Return the (X, Y) coordinate for the center point of the cell that contains the specified text.  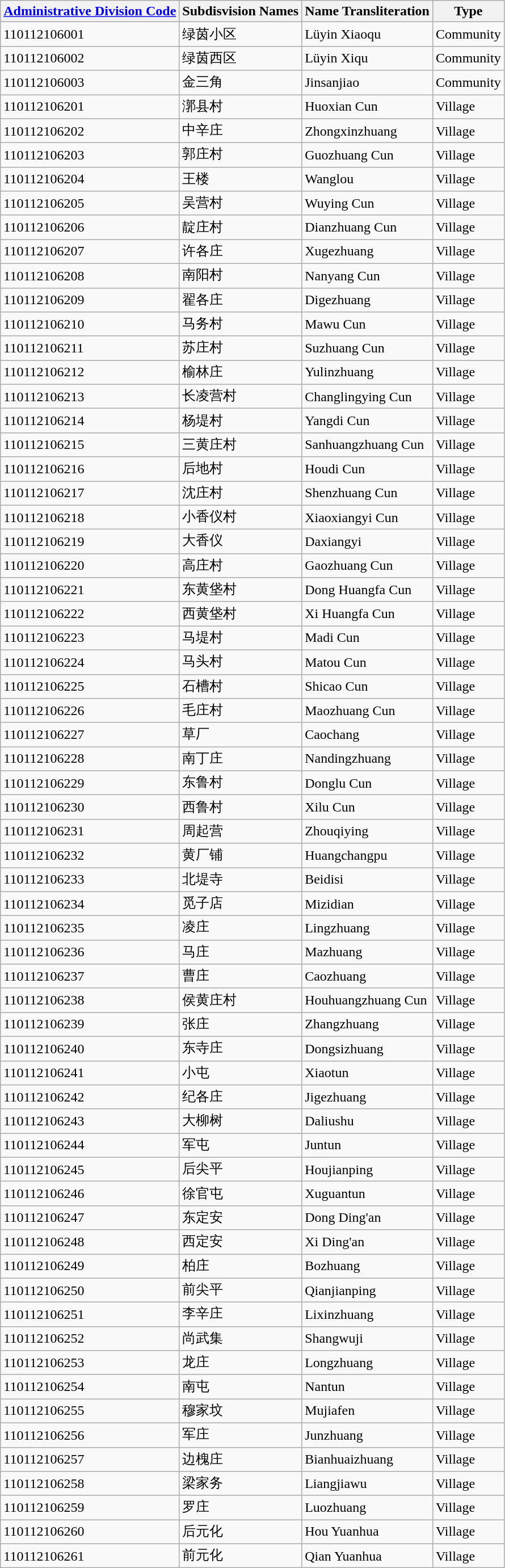
110112106223 (90, 638)
110112106215 (90, 445)
高庄村 (241, 565)
后元化 (241, 1532)
北堤寺 (241, 880)
Zhouqiying (368, 831)
榆林庄 (241, 372)
Xiaotun (368, 1073)
吴营村 (241, 203)
绿茵西区 (241, 58)
后地村 (241, 469)
Nandingzhuang (368, 759)
罗庄 (241, 1507)
黄厂铺 (241, 856)
Qian Yuanhua (368, 1556)
翟各庄 (241, 300)
Wuying Cun (368, 203)
110112106201 (90, 107)
110112106237 (90, 976)
Xuguantun (368, 1194)
110112106249 (90, 1267)
尚武集 (241, 1338)
Donglu Cun (368, 783)
Zhangzhuang (368, 1025)
梁家务 (241, 1483)
张庄 (241, 1025)
郭庄村 (241, 155)
Houhuangzhuang Cun (368, 1000)
Suzhuang Cun (368, 348)
侯黄庄村 (241, 1000)
金三角 (241, 83)
110112106236 (90, 952)
110112106247 (90, 1218)
110112106259 (90, 1507)
110112106251 (90, 1314)
马堤村 (241, 638)
110112106220 (90, 565)
Huoxian Cun (368, 107)
Hou Yuanhua (368, 1532)
110112106211 (90, 348)
杨堤村 (241, 421)
Dongsizhuang (368, 1049)
南丁庄 (241, 759)
南屯 (241, 1387)
Matou Cun (368, 662)
110112106254 (90, 1387)
草厂 (241, 734)
110112106246 (90, 1194)
110112106253 (90, 1363)
西黄垡村 (241, 614)
110112106222 (90, 614)
凌庄 (241, 928)
Jigezhuang (368, 1098)
王楼 (241, 179)
Gaozhuang Cun (368, 565)
110112106205 (90, 203)
周起营 (241, 831)
Dong Ding'an (368, 1218)
110112106210 (90, 325)
Xi Ding'an (368, 1242)
Zhongxinzhuang (368, 131)
Houdi Cun (368, 469)
110112106243 (90, 1121)
Jinsanjiao (368, 83)
Junzhuang (368, 1435)
Changlingying Cun (368, 396)
靛庄村 (241, 227)
Mazhuang (368, 952)
110112106001 (90, 34)
110112106219 (90, 541)
Digezhuang (368, 300)
Yangdi Cun (368, 421)
110112106208 (90, 276)
边槐庄 (241, 1460)
Huangchangpu (368, 856)
110112106248 (90, 1242)
110112106227 (90, 734)
110112106260 (90, 1532)
110112106239 (90, 1025)
110112106250 (90, 1290)
毛庄村 (241, 711)
110112106230 (90, 807)
110112106257 (90, 1460)
Luozhuang (368, 1507)
Madi Cun (368, 638)
110112106217 (90, 494)
Caozhuang (368, 976)
绿茵小区 (241, 34)
Qianjianping (368, 1290)
Bozhuang (368, 1267)
110112106233 (90, 880)
Lüyin Xiaoqu (368, 34)
110112106232 (90, 856)
Subdisvision Names (241, 11)
石槽村 (241, 687)
110112106226 (90, 711)
长凌营村 (241, 396)
Shicao Cun (368, 687)
110112106228 (90, 759)
Xugezhuang (368, 252)
Beidisi (368, 880)
东鲁村 (241, 783)
前元化 (241, 1556)
110112106234 (90, 903)
110112106242 (90, 1098)
Dong Huangfa Cun (368, 590)
后尖平 (241, 1169)
Lingzhuang (368, 928)
Administrative Division Code (90, 11)
柏庄 (241, 1267)
110112106216 (90, 469)
Xi Huangfa Cun (368, 614)
Mawu Cun (368, 325)
许各庄 (241, 252)
军屯 (241, 1145)
110112106229 (90, 783)
东黄垡村 (241, 590)
Bianhuaizhuang (368, 1460)
110112106225 (90, 687)
Shangwuji (368, 1338)
110112106209 (90, 300)
Juntun (368, 1145)
Daliushu (368, 1121)
110112106213 (90, 396)
沈庄村 (241, 494)
小屯 (241, 1073)
Sanhuangzhuang Cun (368, 445)
110112106202 (90, 131)
觅子店 (241, 903)
大柳树 (241, 1121)
110112106238 (90, 1000)
110112106221 (90, 590)
穆家坟 (241, 1411)
军庄 (241, 1435)
徐官屯 (241, 1194)
110112106218 (90, 518)
110112106235 (90, 928)
Caochang (368, 734)
Lixinzhuang (368, 1314)
纪各庄 (241, 1098)
三黄庄村 (241, 445)
110112106256 (90, 1435)
中辛庄 (241, 131)
110112106231 (90, 831)
110112106207 (90, 252)
110112106214 (90, 421)
曹庄 (241, 976)
Lüyin Xiqu (368, 58)
110112106203 (90, 155)
Xiaoxiangyi Cun (368, 518)
110112106224 (90, 662)
Liangjiawu (368, 1483)
马务村 (241, 325)
Dianzhuang Cun (368, 227)
110112106003 (90, 83)
Longzhuang (368, 1363)
Nanyang Cun (368, 276)
Houjianping (368, 1169)
110112106206 (90, 227)
东寺庄 (241, 1049)
110112106252 (90, 1338)
110112106255 (90, 1411)
Nantun (368, 1387)
苏庄村 (241, 348)
李辛庄 (241, 1314)
马庄 (241, 952)
西鲁村 (241, 807)
南阳村 (241, 276)
大香仪 (241, 541)
马头村 (241, 662)
Yulinzhuang (368, 372)
Guozhuang Cun (368, 155)
西定安 (241, 1242)
110112106244 (90, 1145)
Type (468, 11)
Name Transliteration (368, 11)
Xilu Cun (368, 807)
110112106240 (90, 1049)
110112106204 (90, 179)
110112106241 (90, 1073)
110112106002 (90, 58)
110112106261 (90, 1556)
Mizidian (368, 903)
前尖平 (241, 1290)
110112106212 (90, 372)
Daxiangyi (368, 541)
Wanglou (368, 179)
东定安 (241, 1218)
Mujiafen (368, 1411)
小香仪村 (241, 518)
110112106258 (90, 1483)
Shenzhuang Cun (368, 494)
110112106245 (90, 1169)
漷县村 (241, 107)
龙庄 (241, 1363)
Maozhuang Cun (368, 711)
